Return [x, y] of the center of cell containing provided text 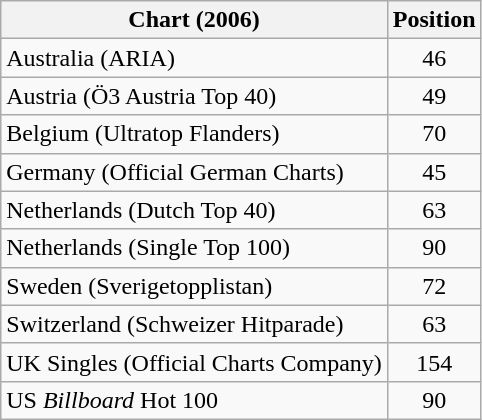
Netherlands (Dutch Top 40) [194, 210]
Netherlands (Single Top 100) [194, 248]
70 [434, 134]
UK Singles (Official Charts Company) [194, 362]
Chart (2006) [194, 20]
46 [434, 58]
Australia (ARIA) [194, 58]
Belgium (Ultratop Flanders) [194, 134]
Switzerland (Schweizer Hitparade) [194, 324]
Germany (Official German Charts) [194, 172]
Austria (Ö3 Austria Top 40) [194, 96]
45 [434, 172]
72 [434, 286]
US Billboard Hot 100 [194, 400]
Sweden (Sverigetopplistan) [194, 286]
154 [434, 362]
49 [434, 96]
Position [434, 20]
